Return [x, y] of the center of cell containing provided text 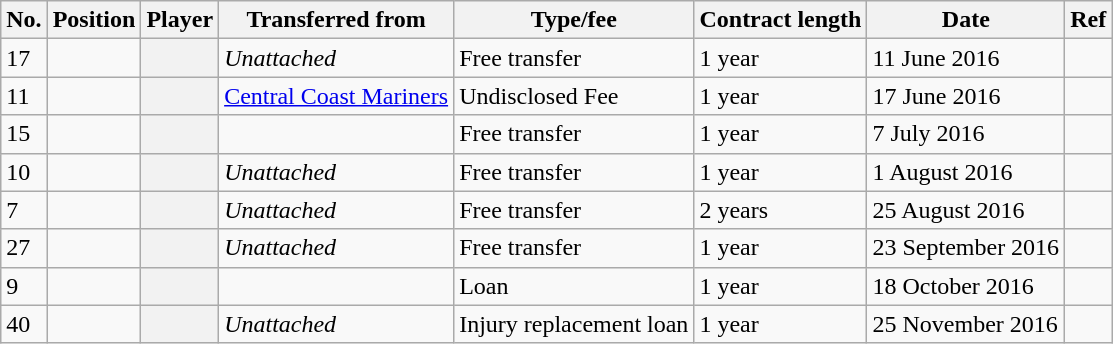
Position [94, 20]
17 June 2016 [966, 96]
7 July 2016 [966, 134]
Player [180, 20]
Type/fee [574, 20]
17 [24, 58]
40 [24, 324]
1 August 2016 [966, 172]
27 [24, 248]
2 years [780, 210]
10 [24, 172]
23 September 2016 [966, 248]
Date [966, 20]
No. [24, 20]
7 [24, 210]
Transferred from [336, 20]
Contract length [780, 20]
Central Coast Mariners [336, 96]
25 August 2016 [966, 210]
11 [24, 96]
Injury replacement loan [574, 324]
9 [24, 286]
Loan [574, 286]
Undisclosed Fee [574, 96]
25 November 2016 [966, 324]
11 June 2016 [966, 58]
Ref [1088, 20]
15 [24, 134]
18 October 2016 [966, 286]
